Extract the (x, y) coordinate from the center of the cell holding the provided text.  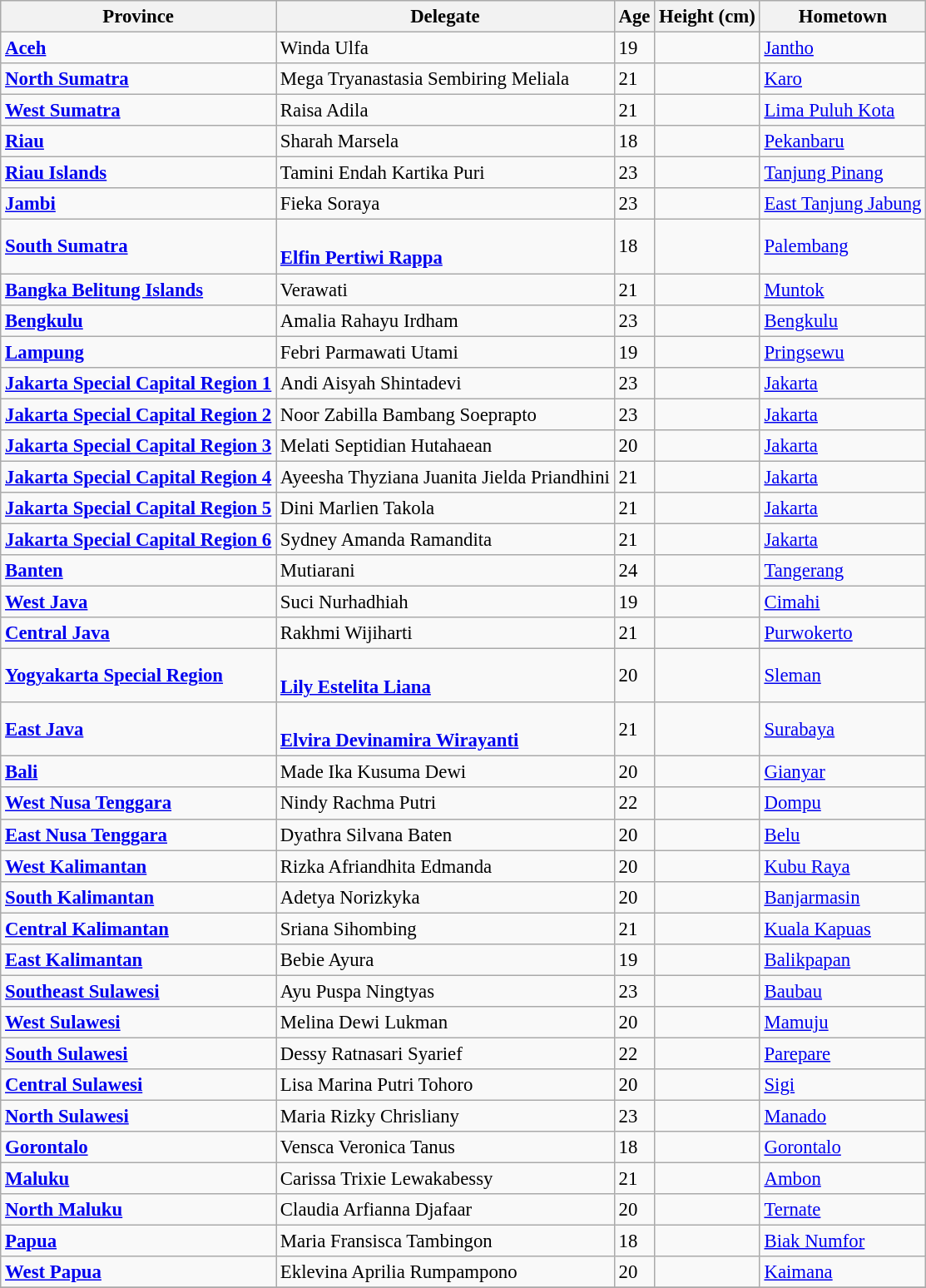
Made Ika Kusuma Dewi (446, 772)
Claudia Arfianna Djafaar (446, 1210)
Parepare (843, 1053)
Age (634, 17)
Yogyakarta Special Region (138, 676)
Aceh (138, 48)
Tanjung Pinang (843, 173)
24 (634, 571)
Verawati (446, 290)
Elvira Devinamira Wirayanti (446, 729)
Purwokerto (843, 633)
Maria Fransisca Tambingon (446, 1241)
Nindy Rachma Putri (446, 804)
Dompu (843, 804)
West Sulawesi (138, 1023)
Palembang (843, 246)
Cimahi (843, 602)
Pringsewu (843, 352)
Andi Aisyah Shintadevi (446, 383)
South Sumatra (138, 246)
East Java (138, 729)
Winda Ulfa (446, 48)
Dini Marlien Takola (446, 508)
West Sumatra (138, 111)
Karo (843, 79)
Riau (138, 141)
Lily Estelita Liana (446, 676)
Melati Septidian Hutahaean (446, 446)
Jakarta Special Capital Region 2 (138, 414)
Bebie Ayura (446, 960)
North Sumatra (138, 79)
North Maluku (138, 1210)
Melina Dewi Lukman (446, 1023)
Vensca Veronica Tanus (446, 1147)
Lampung (138, 352)
Kuala Kapuas (843, 929)
West Papua (138, 1272)
Ambon (843, 1179)
Mega Tryanastasia Sembiring Meliala (446, 79)
Central Kalimantan (138, 929)
Gianyar (843, 772)
Amalia Rahayu Irdham (446, 320)
Bali (138, 772)
Rizka Afriandhita Edmanda (446, 866)
Dyathra Silvana Baten (446, 835)
Manado (843, 1117)
Mamuju (843, 1023)
West Java (138, 602)
Kubu Raya (843, 866)
Surabaya (843, 729)
Sydney Amanda Ramandita (446, 539)
Pekanbaru (843, 141)
East Kalimantan (138, 960)
Sharah Marsela (446, 141)
Ternate (843, 1210)
East Tanjung Jabung (843, 204)
Delegate (446, 17)
Province (138, 17)
North Sulawesi (138, 1117)
Noor Zabilla Bambang Soeprapto (446, 414)
Jakarta Special Capital Region 1 (138, 383)
Suci Nurhadhiah (446, 602)
Mutiarani (446, 571)
Eklevina Aprilia Rumpampono (446, 1272)
Lisa Marina Putri Tohoro (446, 1085)
Muntok (843, 290)
Hometown (843, 17)
Ayeesha Thyziana Juanita Jielda Priandhini (446, 477)
Sigi (843, 1085)
Carissa Trixie Lewakabessy (446, 1179)
Papua (138, 1241)
Biak Numfor (843, 1241)
Jambi (138, 204)
Belu (843, 835)
Jakarta Special Capital Region 3 (138, 446)
Sleman (843, 676)
Central Java (138, 633)
Riau Islands (138, 173)
Bangka Belitung Islands (138, 290)
Fieka Soraya (446, 204)
Tamini Endah Kartika Puri (446, 173)
South Sulawesi (138, 1053)
Rakhmi Wijiharti (446, 633)
Height (cm) (707, 17)
Central Sulawesi (138, 1085)
Baubau (843, 991)
Banten (138, 571)
South Kalimantan (138, 897)
Southeast Sulawesi (138, 991)
West Nusa Tenggara (138, 804)
Banjarmasin (843, 897)
Lima Puluh Kota (843, 111)
Jakarta Special Capital Region 4 (138, 477)
Tangerang (843, 571)
Jantho (843, 48)
West Kalimantan (138, 866)
Sriana Sihombing (446, 929)
East Nusa Tenggara (138, 835)
Balikpapan (843, 960)
Jakarta Special Capital Region 5 (138, 508)
Dessy Ratnasari Syarief (446, 1053)
Jakarta Special Capital Region 6 (138, 539)
Ayu Puspa Ningtyas (446, 991)
Maluku (138, 1179)
Maria Rizky Chrisliany (446, 1117)
Kaimana (843, 1272)
Adetya Norizkyka (446, 897)
Raisa Adila (446, 111)
Elfin Pertiwi Rappa (446, 246)
Febri Parmawati Utami (446, 352)
